Pinpoint the cell where the given text exists, returning its (x, y) midpoint coordinate. 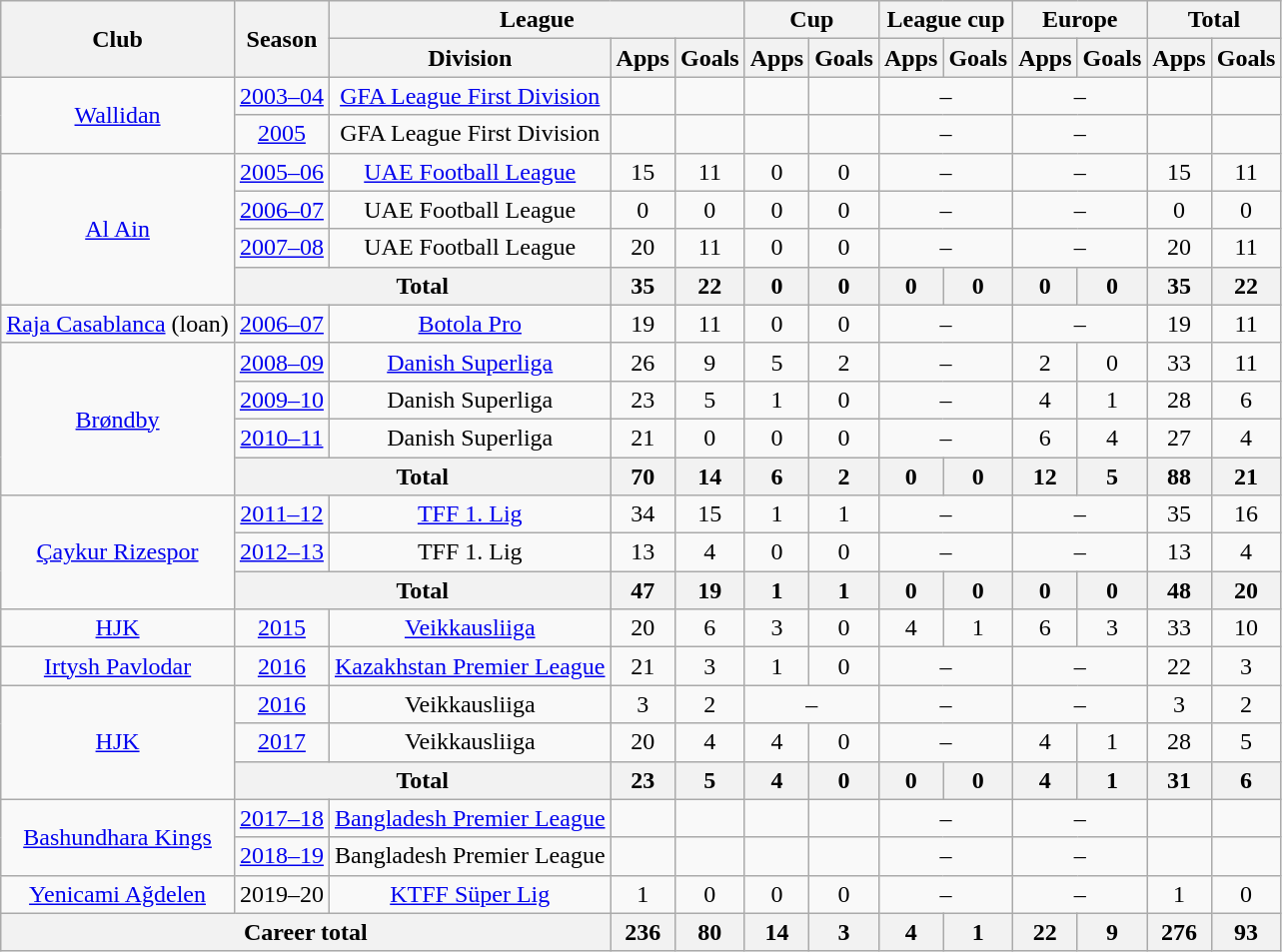
League cup (945, 20)
2009–10 (282, 400)
2008–09 (282, 362)
10 (1246, 628)
Brøndby (118, 419)
Cup (811, 20)
Yenicami Ağdelen (118, 894)
Season (282, 39)
Raja Casablanca (loan) (118, 324)
2012–13 (282, 552)
276 (1179, 932)
80 (709, 932)
2018–19 (282, 856)
12 (1045, 476)
2005–06 (282, 172)
League (537, 20)
2019–20 (282, 894)
Club (118, 39)
Career total (306, 932)
48 (1179, 590)
KTFF Süper Lig (470, 894)
Wallidan (118, 115)
Çaykur Rizespor (118, 552)
2010–11 (282, 438)
2015 (282, 628)
47 (642, 590)
88 (1179, 476)
236 (642, 932)
31 (1179, 780)
2003–04 (282, 96)
Kazakhstan Premier League (470, 666)
93 (1246, 932)
Botola Pro (470, 324)
16 (1246, 514)
Europe (1080, 20)
70 (642, 476)
2005 (282, 134)
34 (642, 514)
2017–18 (282, 818)
Bashundhara Kings (118, 837)
Al Ain (118, 229)
2017 (282, 742)
2007–08 (282, 248)
27 (1179, 438)
Irtysh Pavlodar (118, 666)
26 (642, 362)
2011–12 (282, 514)
Division (470, 58)
